Return (x, y) of the center of cell containing provided text 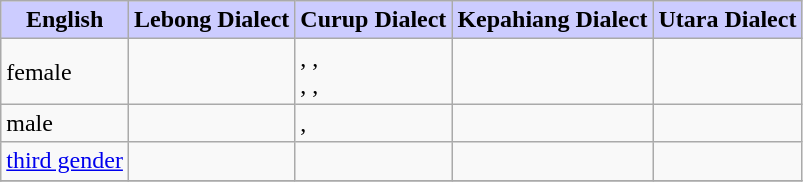
, , , , (374, 72)
Curup Dialect (374, 20)
female (65, 72)
, (374, 123)
English (65, 20)
third gender (65, 161)
Kepahiang Dialect (552, 20)
Lebong Dialect (211, 20)
Utara Dialect (728, 20)
male (65, 123)
